Pinpoint the cell where the given text exists, returning its (x, y) midpoint coordinate. 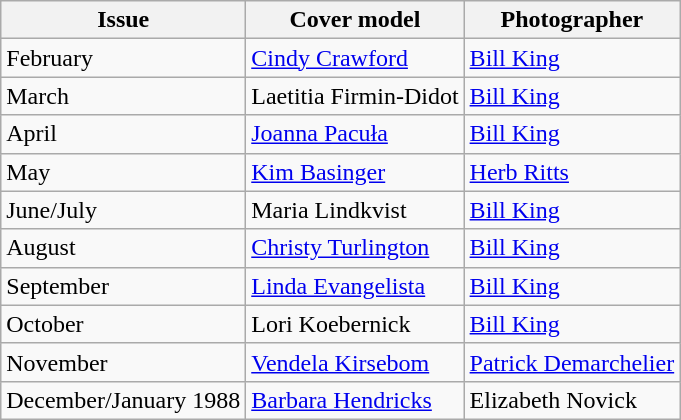
Cindy Crawford (355, 58)
Kim Basinger (355, 172)
December/January 1988 (124, 400)
September (124, 286)
Christy Turlington (355, 248)
May (124, 172)
February (124, 58)
Barbara Hendricks (355, 400)
August (124, 248)
Lori Koebernick (355, 324)
April (124, 134)
Linda Evangelista (355, 286)
November (124, 362)
June/July (124, 210)
Patrick Demarchelier (572, 362)
Issue (124, 20)
Maria Lindkvist (355, 210)
Joanna Pacuła (355, 134)
Cover model (355, 20)
Herb Ritts (572, 172)
March (124, 96)
Vendela Kirsebom (355, 362)
Laetitia Firmin-Didot (355, 96)
October (124, 324)
Photographer (572, 20)
Elizabeth Novick (572, 400)
